Capture the cell that displays the provided text and extract its [x, y] central coordinate. 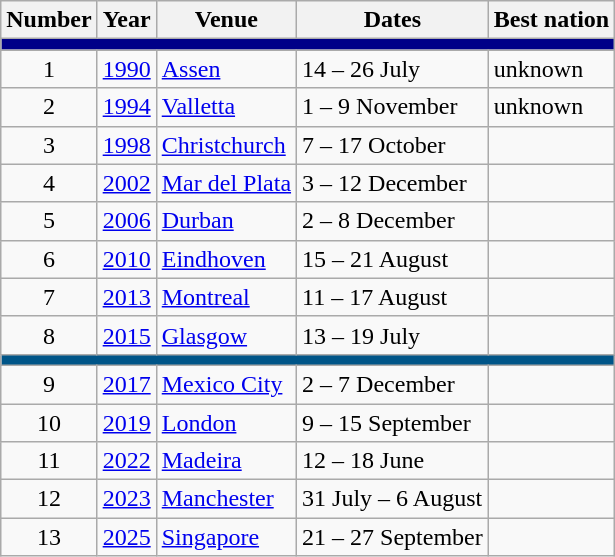
Assen [226, 69]
London [226, 423]
2017 [126, 384]
Madeira [226, 461]
2002 [126, 183]
8 [49, 335]
1 – 9 November [393, 107]
Montreal [226, 297]
5 [49, 221]
12 [49, 499]
Number [49, 20]
14 – 26 July [393, 69]
2015 [126, 335]
13 [49, 537]
2 – 7 December [393, 384]
1998 [126, 145]
15 – 21 August [393, 259]
13 – 19 July [393, 335]
9 [49, 384]
Venue [226, 20]
6 [49, 259]
Singapore [226, 537]
1990 [126, 69]
2013 [126, 297]
Manchester [226, 499]
Mexico City [226, 384]
3 – 12 December [393, 183]
Valletta [226, 107]
2010 [126, 259]
1994 [126, 107]
21 – 27 September [393, 537]
7 [49, 297]
Durban [226, 221]
9 – 15 September [393, 423]
1 [49, 69]
2 [49, 107]
2025 [126, 537]
2022 [126, 461]
12 – 18 June [393, 461]
11 – 17 August [393, 297]
11 [49, 461]
2023 [126, 499]
Glasgow [226, 335]
3 [49, 145]
Year [126, 20]
Eindhoven [226, 259]
10 [49, 423]
Mar del Plata [226, 183]
2 – 8 December [393, 221]
2019 [126, 423]
31 July – 6 August [393, 499]
7 – 17 October [393, 145]
4 [49, 183]
Christchurch [226, 145]
2006 [126, 221]
Dates [393, 20]
Best nation [551, 20]
